Capture the cell that displays the provided text and extract its [X, Y] central coordinate. 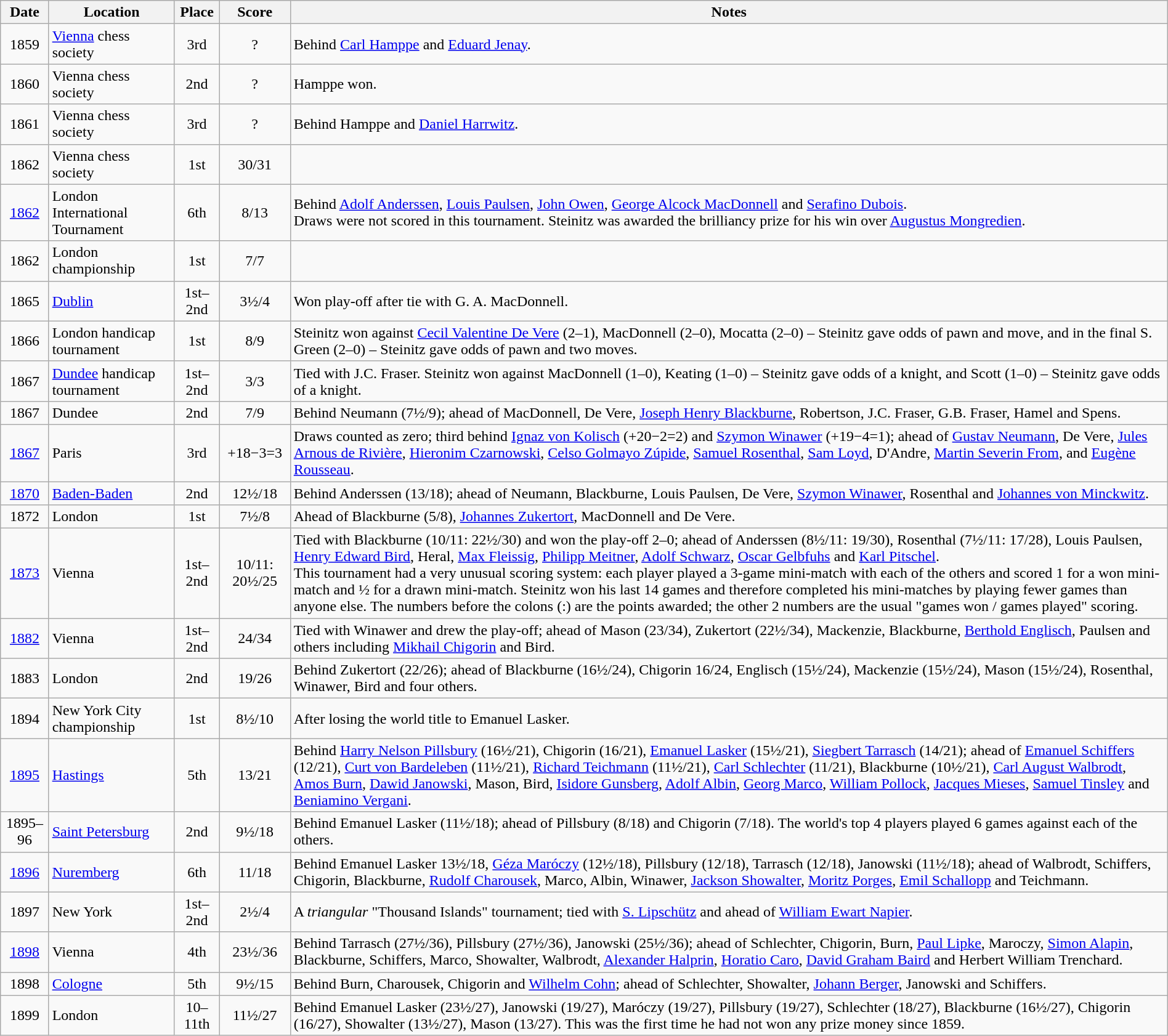
Nuremberg [112, 872]
London International Tournament [112, 212]
Score [255, 12]
Baden-Baden [112, 493]
4th [197, 952]
Saint Petersburg [112, 832]
London handicap tournament [112, 341]
8/9 [255, 341]
Ahead of Blackburne (5/8), Johannes Zukertort, MacDonnell and De Vere. [729, 517]
3½/4 [255, 301]
Behind Burn, Charousek, Chigorin and Wilhelm Cohn; ahead of Schlechter, Showalter, Johann Berger, Janowski and Schiffers. [729, 984]
1870 [25, 493]
1882 [25, 638]
Place [197, 12]
9½/15 [255, 984]
Behind Emanuel Lasker (11½/18); ahead of Pillsbury (8/18) and Chigorin (7/18). The world's top 4 players played 6 games against each of the others. [729, 832]
London championship [112, 261]
1894 [25, 718]
1873 [25, 573]
Behind Neumann (7½/9); ahead of MacDonnell, De Vere, Joseph Henry Blackburne, Robertson, J.C. Fraser, G.B. Fraser, Hamel and Spens. [729, 413]
1866 [25, 341]
Location [112, 12]
1861 [25, 124]
24/34 [255, 638]
Behind Anderssen (13/18); ahead of Neumann, Blackburne, Louis Paulsen, De Vere, Szymon Winawer, Rosenthal and Johannes von Minckwitz. [729, 493]
7½/8 [255, 517]
Cologne [112, 984]
Hamppe won. [729, 84]
New York City championship [112, 718]
Paris [112, 453]
11½/27 [255, 1015]
1897 [25, 912]
8/13 [255, 212]
1896 [25, 872]
30/31 [255, 164]
19/26 [255, 679]
1860 [25, 84]
New York [112, 912]
A triangular "Thousand Islands" tournament; tied with S. Lipschütz and ahead of William Ewart Napier. [729, 912]
1859 [25, 44]
1899 [25, 1015]
9½/18 [255, 832]
3/3 [255, 381]
After losing the world title to Emanuel Lasker. [729, 718]
10–11th [197, 1015]
10/11: 20½/25 [255, 573]
Dundee [112, 413]
8½/10 [255, 718]
Behind Hamppe and Daniel Harrwitz. [729, 124]
1865 [25, 301]
Won play-off after tie with G. A. MacDonnell. [729, 301]
11/18 [255, 872]
Behind Carl Hamppe and Eduard Jenay. [729, 44]
12½/18 [255, 493]
Hastings [112, 775]
1883 [25, 679]
Notes [729, 12]
Dublin [112, 301]
2½/4 [255, 912]
Dundee handicap tournament [112, 381]
23½/36 [255, 952]
13/21 [255, 775]
1895–96 [25, 832]
1895 [25, 775]
Date [25, 12]
7/7 [255, 261]
+18−3=3 [255, 453]
1872 [25, 517]
7/9 [255, 413]
